From the cell containing the given text, extract its center point as (X, Y) coordinate. 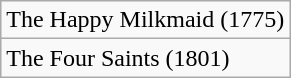
The Four Saints (1801) (146, 58)
The Happy Milkmaid (1775) (146, 20)
